From the cell containing the given text, extract its center point as [X, Y] coordinate. 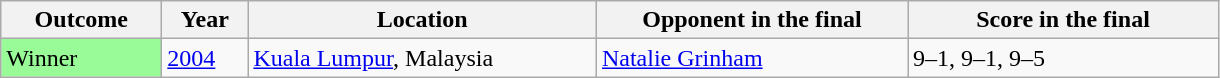
Score in the final [1064, 20]
Natalie Grinham [752, 58]
Location [422, 20]
9–1, 9–1, 9–5 [1064, 58]
Year [205, 20]
Winner [82, 58]
Outcome [82, 20]
Kuala Lumpur, Malaysia [422, 58]
2004 [205, 58]
Opponent in the final [752, 20]
